For the text-containing cell, return its midpoint in (x, y) coordinate format. 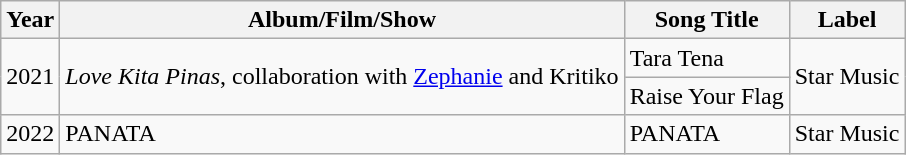
Year (30, 20)
Label (847, 20)
2021 (30, 77)
Album/Film/Show (342, 20)
Love Kita Pinas, collaboration with Zephanie and Kritiko (342, 77)
Song Title (706, 20)
Tara Tena (706, 58)
2022 (30, 134)
Raise Your Flag (706, 96)
